Return (X, Y) of the center of cell containing provided text 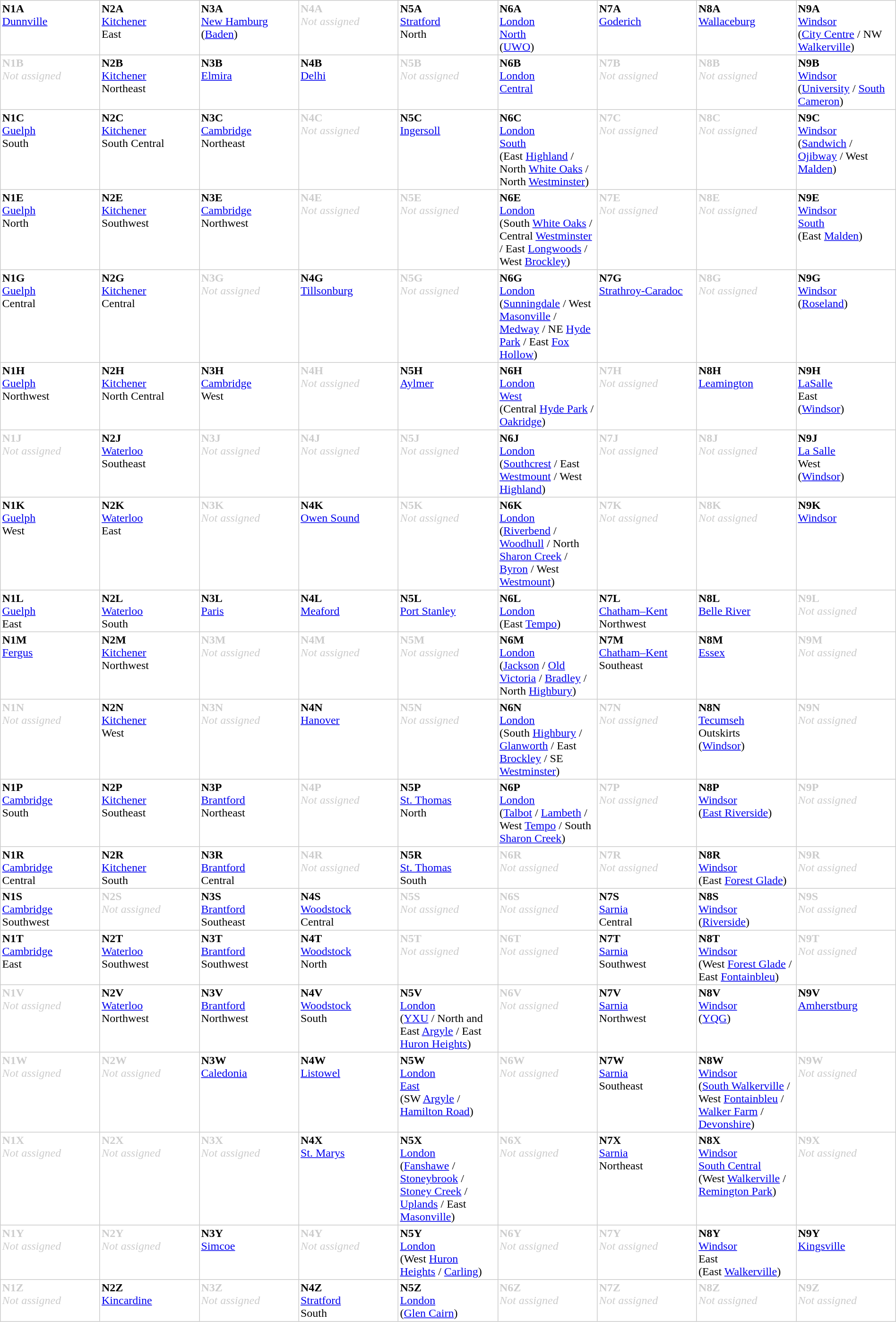
N2GKitchenerCentral (149, 316)
N5NNot assigned (448, 739)
N5SNot assigned (448, 909)
N9TNot assigned (846, 958)
N9VAmherstburg (846, 1018)
N9YKingsville (846, 1253)
N7HNot assigned (647, 396)
N8ZNot assigned (746, 1300)
N3BElmira (249, 82)
N4ANot assigned (348, 28)
N7AGoderich (647, 28)
N9EWindsorSouth(East Malden) (846, 230)
N2BKitchenerNortheast (149, 82)
N6YNot assigned (547, 1253)
N2AKitchenerEast (149, 28)
N3GNot assigned (249, 316)
N1ZNot assigned (50, 1300)
N4WListowel (348, 1092)
N2MKitchenerNorthwest (149, 665)
N1NNot assigned (50, 739)
N4HNot assigned (348, 396)
N7ENot assigned (647, 230)
N1JNot assigned (50, 464)
N9AWindsor(City Centre / NW Walkerville) (846, 28)
N5YLondon(West Huron Heights / Carling) (448, 1253)
N1ADunnville (50, 28)
N2SNot assigned (149, 909)
N1KGuelphWest (50, 543)
N1XNot assigned (50, 1178)
N1RCambridgeCentral (50, 867)
N7MChatham–KentSoutheast (647, 665)
N1LGuelphEast (50, 611)
N7NNot assigned (647, 739)
N1GGuelphCentral (50, 316)
N4TWoodstockNorth (348, 958)
N7SSarniaCentral (647, 909)
N9SNot assigned (846, 909)
N2YNot assigned (149, 1253)
N5XLondon(Fanshawe / Stoneybrook / Stoney Creek / Uplands / East Masonville) (448, 1178)
N8JNot assigned (746, 464)
N9BWindsor(University / South Cameron) (846, 82)
N6ELondon(South White Oaks / Central Westminster / East Longwoods / West Brockley) (547, 230)
N2JWaterlooSoutheast (149, 464)
N5AStratfordNorth (448, 28)
N5RSt. ThomasSouth (448, 867)
N5GNot assigned (448, 316)
N1TCambridgeEast (50, 958)
N5KNot assigned (448, 543)
N8HLeamington (746, 396)
N3CCambridgeNortheast (249, 150)
N8CNot assigned (746, 150)
N4RNot assigned (348, 867)
N5MNot assigned (448, 665)
N7WSarniaSoutheast (647, 1092)
N9WNot assigned (846, 1092)
N8PWindsor(East Riverside) (746, 813)
N9JLa SalleWest(Windsor) (846, 464)
N1VNot assigned (50, 1018)
N3KNot assigned (249, 543)
N6HLondonWest(Central Hyde Park / Oakridge) (547, 396)
N3NNot assigned (249, 739)
N6KLondon(Riverbend / Woodhull / North Sharon Creek / Byron / West Westmount) (547, 543)
N4VWoodstockSouth (348, 1018)
N7XSarniaNortheast (647, 1178)
N1HGuelphNorthwest (50, 396)
N8ENot assigned (746, 230)
N4NHanover (348, 739)
N3RBrantfordCentral (249, 867)
N1SCambridgeSouthwest (50, 909)
N2RKitchenerSouth (149, 867)
N2PKitchenerSoutheast (149, 813)
N4JNot assigned (348, 464)
N8XWindsorSouth Central(West Walkerville / Remington Park) (746, 1178)
N7GStrathroy-Caradoc (647, 316)
N5ZLondon(Glen Cairn) (448, 1300)
N5WLondonEast(SW Argyle / Hamilton Road) (448, 1092)
N6PLondon(Talbot / Lambeth / West Tempo / South Sharon Creek) (547, 813)
N7LChatham–KentNorthwest (647, 611)
N3YSimcoe (249, 1253)
N1PCambridgeSouth (50, 813)
N5CIngersoll (448, 150)
N9ZNot assigned (846, 1300)
N5BNot assigned (448, 82)
N6NLondon(South Highbury / Glanworth / East Brockley / SE Westminster) (547, 739)
N9CWindsor(Sandwich / Ojibway / West Malden) (846, 150)
N1MFergus (50, 665)
N9KWindsor (846, 543)
N3ANew Hamburg(Baden) (249, 28)
N5JNot assigned (448, 464)
N8YWindsorEast(East Walkerville) (746, 1253)
N2EKitchenerSouthwest (149, 230)
N8AWallaceburg (746, 28)
N2KWaterlooEast (149, 543)
N9GWindsor(Roseland) (846, 316)
N7RNot assigned (647, 867)
N1WNot assigned (50, 1092)
N1BNot assigned (50, 82)
N3PBrantfordNortheast (249, 813)
N6ZNot assigned (547, 1300)
N7JNot assigned (647, 464)
N8SWindsor(Riverside) (746, 909)
N3HCambridgeWest (249, 396)
N8LBelle River (746, 611)
N6LLondon(East Tempo) (547, 611)
N5LPort Stanley (448, 611)
N1EGuelphNorth (50, 230)
N2ZKincardine (149, 1300)
N7CNot assigned (647, 150)
N5VLondon(YXU / North and East Argyle / East Huron Heights) (448, 1018)
N2TWaterlooSouthwest (149, 958)
N4BDelhi (348, 82)
N2HKitchenerNorth Central (149, 396)
N6WNot assigned (547, 1092)
N3ECambridgeNorthwest (249, 230)
N4ZStratfordSouth (348, 1300)
N2CKitchenerSouth Central (149, 150)
N3SBrantfordSoutheast (249, 909)
N8NTecumsehOutskirts(Windsor) (746, 739)
N2WNot assigned (149, 1092)
N9HLaSalleEast(Windsor) (846, 396)
N9RNot assigned (846, 867)
N9PNot assigned (846, 813)
N9LNot assigned (846, 611)
N5TNot assigned (448, 958)
N6MLondon(Jackson / Old Victoria / Bradley / North Highbury) (547, 665)
N1YNot assigned (50, 1253)
N7KNot assigned (647, 543)
N8MEssex (746, 665)
N9XNot assigned (846, 1178)
N4YNot assigned (348, 1253)
N6XNot assigned (547, 1178)
N9MNot assigned (846, 665)
N2VWaterlooNorthwest (149, 1018)
N3JNot assigned (249, 464)
N4LMeaford (348, 611)
N8VWindsor(YQG) (746, 1018)
N6ALondonNorth(UWO) (547, 28)
N6RNot assigned (547, 867)
N9NNot assigned (846, 739)
N1CGuelphSouth (50, 150)
N4GTillsonburg (348, 316)
N8GNot assigned (746, 316)
N2LWaterlooSouth (149, 611)
N8KNot assigned (746, 543)
N4XSt. Marys (348, 1178)
N4CNot assigned (348, 150)
N3VBrantfordNorthwest (249, 1018)
N7YNot assigned (647, 1253)
N3TBrantfordSouthwest (249, 958)
N7ZNot assigned (647, 1300)
N3WCaledonia (249, 1092)
N5PSt. ThomasNorth (448, 813)
N6TNot assigned (547, 958)
N6GLondon(Sunningdale / West Masonville / Medway / NE Hyde Park / East Fox Hollow) (547, 316)
N4ENot assigned (348, 230)
N3MNot assigned (249, 665)
N8TWindsor(West Forest Glade / East Fontainbleu) (746, 958)
N3LParis (249, 611)
N2XNot assigned (149, 1178)
N2NKitchenerWest (149, 739)
N6CLondonSouth(East Highland / North White Oaks / North Westminster) (547, 150)
N8RWindsor(East Forest Glade) (746, 867)
N7VSarniaNorthwest (647, 1018)
N4MNot assigned (348, 665)
N4SWoodstockCentral (348, 909)
N5ENot assigned (448, 230)
N6JLondon(Southcrest / East Westmount / West Highland) (547, 464)
N5HAylmer (448, 396)
N8BNot assigned (746, 82)
N4PNot assigned (348, 813)
N6VNot assigned (547, 1018)
N6SNot assigned (547, 909)
N7TSarniaSouthwest (647, 958)
N3ZNot assigned (249, 1300)
N6BLondonCentral (547, 82)
N3XNot assigned (249, 1178)
N4KOwen Sound (348, 543)
N7BNot assigned (647, 82)
N7PNot assigned (647, 813)
N8WWindsor(South Walkerville / West Fontainbleu / Walker Farm / Devonshire) (746, 1092)
